Output the [x, y] coordinate of the center of the cell containing the given text.  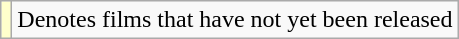
Denotes films that have not yet been released [235, 20]
